For the text-containing cell, return its midpoint in [x, y] coordinate format. 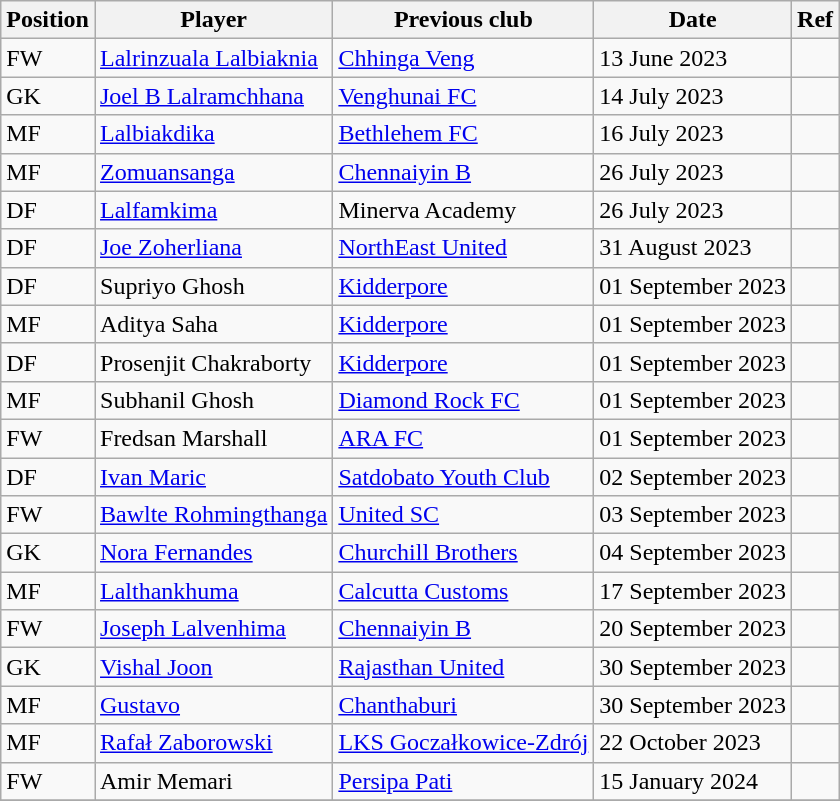
Ref [816, 20]
Aditya Saha [213, 324]
Minerva Academy [464, 210]
Joe Zoherliana [213, 248]
Bawlte Rohmingthanga [213, 515]
Supriyo Ghosh [213, 286]
Bethlehem FC [464, 134]
Subhanil Ghosh [213, 400]
Lalrinzuala Lalbiaknia [213, 58]
04 September 2023 [693, 553]
Satdobato Youth Club [464, 477]
Date [693, 20]
14 July 2023 [693, 96]
15 January 2024 [693, 781]
Chhinga Veng [464, 58]
Player [213, 20]
Prosenjit Chakraborty [213, 362]
Lalfamkima [213, 210]
Gustavo [213, 705]
Position [48, 20]
20 September 2023 [693, 629]
United SC [464, 515]
Lalbiakdika [213, 134]
Vishal Joon [213, 667]
Zomuansanga [213, 172]
Previous club [464, 20]
13 June 2023 [693, 58]
Joseph Lalvenhima [213, 629]
NorthEast United [464, 248]
Nora Fernandes [213, 553]
ARA FC [464, 438]
Rafał Zaborowski [213, 743]
Churchill Brothers [464, 553]
31 August 2023 [693, 248]
Fredsan Marshall [213, 438]
22 October 2023 [693, 743]
Lalthankhuma [213, 591]
17 September 2023 [693, 591]
Joel B Lalramchhana [213, 96]
Ivan Maric [213, 477]
Diamond Rock FC [464, 400]
Amir Memari [213, 781]
02 September 2023 [693, 477]
03 September 2023 [693, 515]
Calcutta Customs [464, 591]
16 July 2023 [693, 134]
Chanthaburi [464, 705]
LKS Goczałkowice-Zdrój [464, 743]
Rajasthan United [464, 667]
Persipa Pati [464, 781]
Venghunai FC [464, 96]
